Return [X, Y] of the center of cell containing provided text 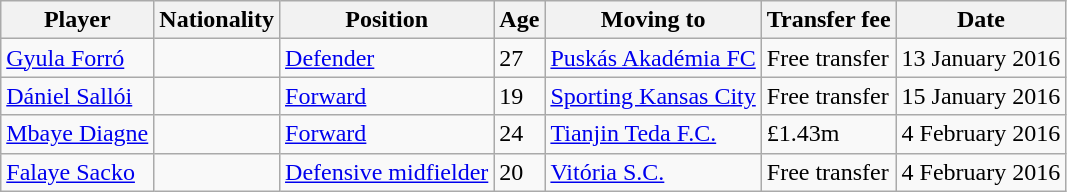
Dániel Sallói [78, 96]
Vitória S.C. [653, 172]
Moving to [653, 20]
£1.43m [828, 134]
Defensive midfielder [387, 172]
Defender [387, 58]
Tianjin Teda F.C. [653, 134]
Gyula Forró [78, 58]
24 [520, 134]
Nationality [217, 20]
Puskás Akadémia FC [653, 58]
20 [520, 172]
Mbaye Diagne [78, 134]
Age [520, 20]
Falaye Sacko [78, 172]
Sporting Kansas City [653, 96]
19 [520, 96]
Transfer fee [828, 20]
Date [981, 20]
Player [78, 20]
Position [387, 20]
27 [520, 58]
13 January 2016 [981, 58]
15 January 2016 [981, 96]
